Output the (x, y) coordinate of the center of the cell containing the given text.  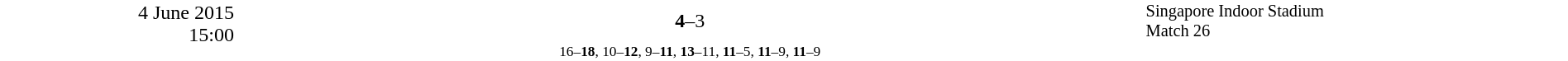
16–18, 10–12, 9–11, 13–11, 11–5, 11–9, 11–9 (690, 51)
4–3 (690, 21)
4 June 201515:00 (117, 30)
Singapore Indoor StadiumMatch 26 (1356, 21)
